Determine the [X, Y] coordinate at the center of the cell enclosing the given text.  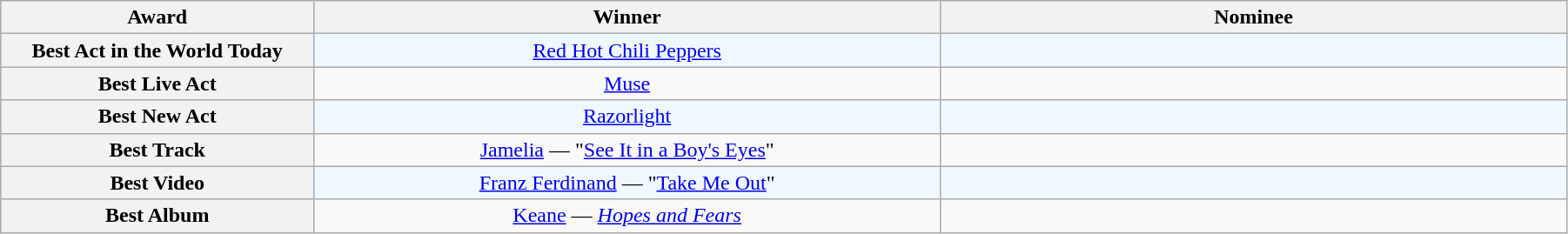
Winner [627, 17]
Muse [627, 84]
Razorlight [627, 117]
Jamelia — "See It in a Boy's Eyes" [627, 150]
Keane — Hopes and Fears [627, 216]
Best Track [157, 150]
Best Live Act [157, 84]
Best Album [157, 216]
Award [157, 17]
Nominee [1254, 17]
Red Hot Chili Peppers [627, 50]
Best Video [157, 183]
Best New Act [157, 117]
Franz Ferdinand — "Take Me Out" [627, 183]
Best Act in the World Today [157, 50]
